Return the [X, Y] coordinate for the center point of the cell that contains the specified text.  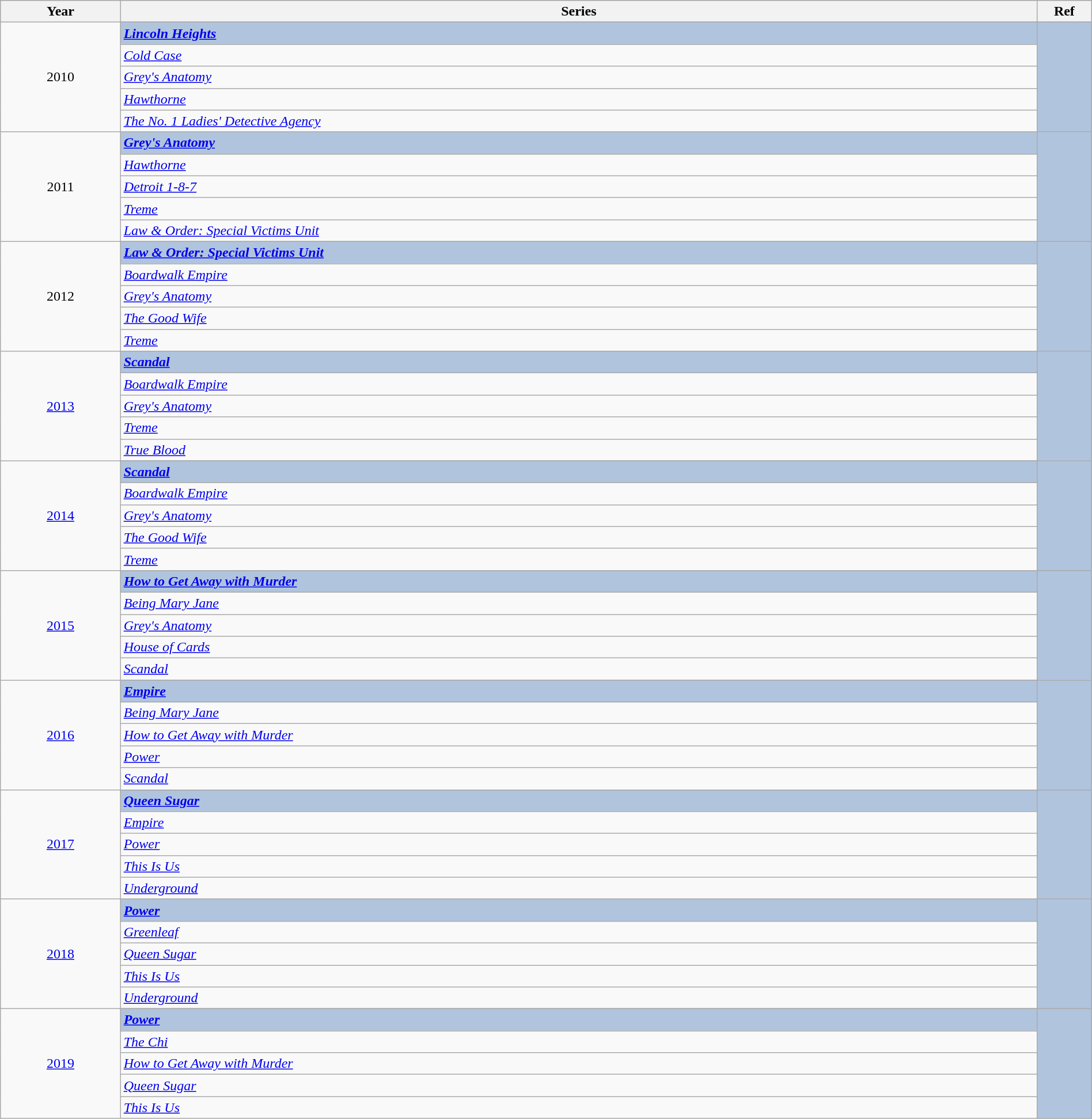
Detroit 1-8-7 [578, 187]
The No. 1 Ladies' Detective Agency [578, 121]
2019 [60, 1064]
Year [60, 12]
2013 [60, 406]
2012 [60, 296]
Series [578, 12]
The Chi [578, 1042]
2015 [60, 625]
2014 [60, 515]
2016 [60, 735]
Cold Case [578, 55]
2011 [60, 187]
2018 [60, 954]
2017 [60, 844]
Greenleaf [578, 932]
2010 [60, 77]
House of Cards [578, 647]
True Blood [578, 450]
Ref [1064, 12]
Lincoln Heights [578, 33]
